Locate the cell with the specified text and output its (X, Y) center coordinate. 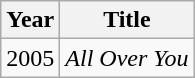
Year (30, 20)
2005 (30, 58)
Title (127, 20)
All Over You (127, 58)
